Identify which cell holds the provided text, then report its [x, y] central coordinate. 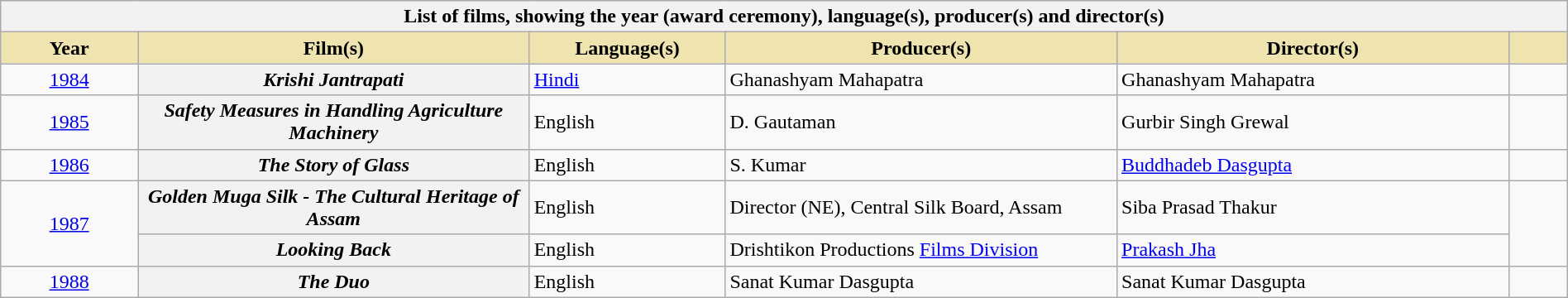
Director(s) [1313, 48]
Golden Muga Silk - The Cultural Heritage of Assam [333, 207]
Prakash Jha [1313, 250]
Buddhadeb Dasgupta [1313, 165]
Drishtikon Productions Films Division [921, 250]
The Story of Glass [333, 165]
Safety Measures in Handling Agriculture Machinery [333, 123]
Language(s) [627, 48]
Looking Back [333, 250]
Film(s) [333, 48]
D. Gautaman [921, 123]
S. Kumar [921, 165]
Gurbir Singh Grewal [1313, 123]
1985 [69, 123]
1986 [69, 165]
List of films, showing the year (award ceremony), language(s), producer(s) and director(s) [784, 17]
Hindi [627, 79]
Year [69, 48]
1988 [69, 281]
Director (NE), Central Silk Board, Assam [921, 207]
1987 [69, 223]
Krishi Jantrapati [333, 79]
The Duo [333, 281]
1984 [69, 79]
Producer(s) [921, 48]
Siba Prasad Thakur [1313, 207]
